Pinpoint the cell where the given text exists, returning its [X, Y] midpoint coordinate. 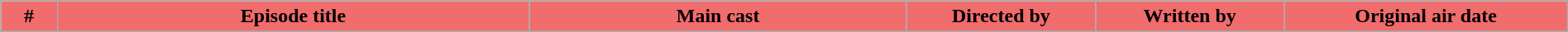
Directed by [1001, 16]
Written by [1190, 16]
Episode title [293, 16]
Original air date [1426, 16]
# [29, 16]
Main cast [718, 16]
